Scan for the cell matching the given text and deliver its [X, Y] coordinate at center. 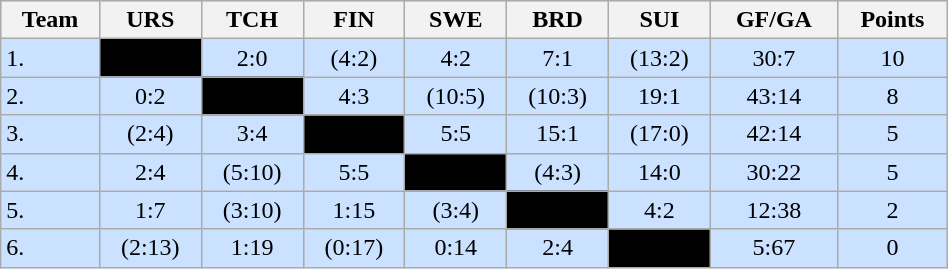
30:22 [774, 172]
SUI [660, 20]
(5:10) [252, 172]
(10:5) [456, 96]
6. [50, 248]
0:2 [150, 96]
5. [50, 210]
4. [50, 172]
(4:3) [558, 172]
(2:13) [150, 248]
8 [893, 96]
1:15 [354, 210]
42:14 [774, 134]
4:3 [354, 96]
2:0 [252, 58]
10 [893, 58]
BRD [558, 20]
0:14 [456, 248]
(0:17) [354, 248]
1:7 [150, 210]
(13:2) [660, 58]
15:1 [558, 134]
0 [893, 248]
7:1 [558, 58]
Points [893, 20]
TCH [252, 20]
2. [50, 96]
(2:4) [150, 134]
30:7 [774, 58]
3. [50, 134]
(3:10) [252, 210]
FIN [354, 20]
(10:3) [558, 96]
(17:0) [660, 134]
SWE [456, 20]
URS [150, 20]
14:0 [660, 172]
GF/GA [774, 20]
12:38 [774, 210]
43:14 [774, 96]
2 [893, 210]
19:1 [660, 96]
3:4 [252, 134]
(4:2) [354, 58]
(3:4) [456, 210]
Team [50, 20]
1:19 [252, 248]
5:67 [774, 248]
1. [50, 58]
